Return the (X, Y) coordinate for the center point of the cell that contains the specified text.  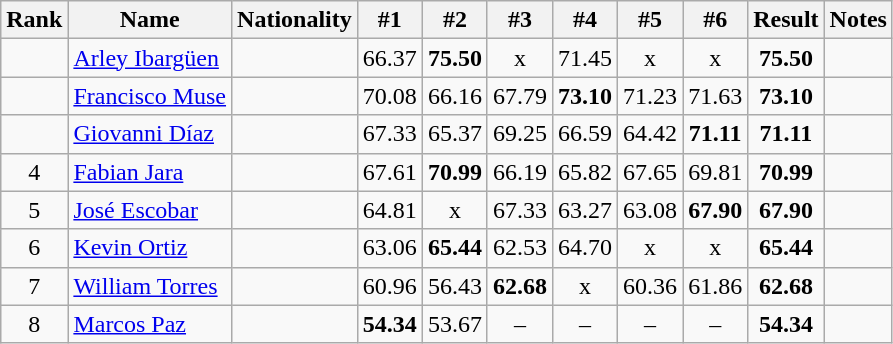
#1 (390, 20)
63.27 (584, 210)
63.08 (650, 210)
Francisco Muse (150, 96)
8 (34, 324)
Name (150, 20)
Giovanni Díaz (150, 134)
Arley Ibargüen (150, 58)
67.61 (390, 172)
66.59 (584, 134)
Fabian Jara (150, 172)
5 (34, 210)
66.37 (390, 58)
69.25 (520, 134)
69.81 (716, 172)
65.37 (454, 134)
7 (34, 286)
Nationality (295, 20)
#4 (584, 20)
71.63 (716, 96)
63.06 (390, 248)
61.86 (716, 286)
70.08 (390, 96)
José Escobar (150, 210)
Kevin Ortiz (150, 248)
56.43 (454, 286)
71.45 (584, 58)
#3 (520, 20)
62.53 (520, 248)
#6 (716, 20)
64.42 (650, 134)
60.96 (390, 286)
67.79 (520, 96)
Rank (34, 20)
60.36 (650, 286)
64.81 (390, 210)
64.70 (584, 248)
66.16 (454, 96)
4 (34, 172)
65.82 (584, 172)
Marcos Paz (150, 324)
#2 (454, 20)
#5 (650, 20)
6 (34, 248)
67.65 (650, 172)
53.67 (454, 324)
71.23 (650, 96)
William Torres (150, 286)
66.19 (520, 172)
Result (786, 20)
Notes (858, 20)
